Determine the [x, y] coordinate at the center of the cell enclosing the given text.  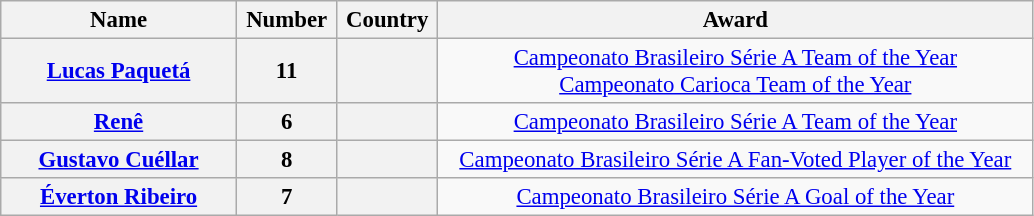
Campeonato Brasileiro Série A Team of the Year [736, 122]
Lucas Paquetá [119, 72]
Name [119, 20]
11 [286, 72]
Campeonato Brasileiro Série A Team of the YearCampeonato Carioca Team of the Year [736, 72]
Campeonato Brasileiro Série A Fan-Voted Player of the Year [736, 160]
6 [286, 122]
7 [286, 197]
Gustavo Cuéllar [119, 160]
Campeonato Brasileiro Série A Goal of the Year [736, 197]
Renê [119, 122]
Number [286, 20]
8 [286, 160]
Award [736, 20]
Éverton Ribeiro [119, 197]
Country [388, 20]
